From the cell containing the given text, extract its center point as [x, y] coordinate. 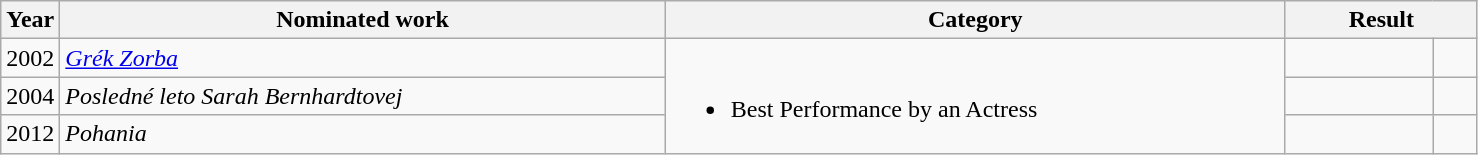
Category [975, 20]
2004 [30, 96]
2012 [30, 134]
Posledné leto Sarah Bernhardtovej [362, 96]
Grék Zorba [362, 58]
Nominated work [362, 20]
2002 [30, 58]
Year [30, 20]
Result [1381, 20]
Pohania [362, 134]
Best Performance by an Actress [975, 96]
